Scan for the cell matching the given text and deliver its [x, y] coordinate at center. 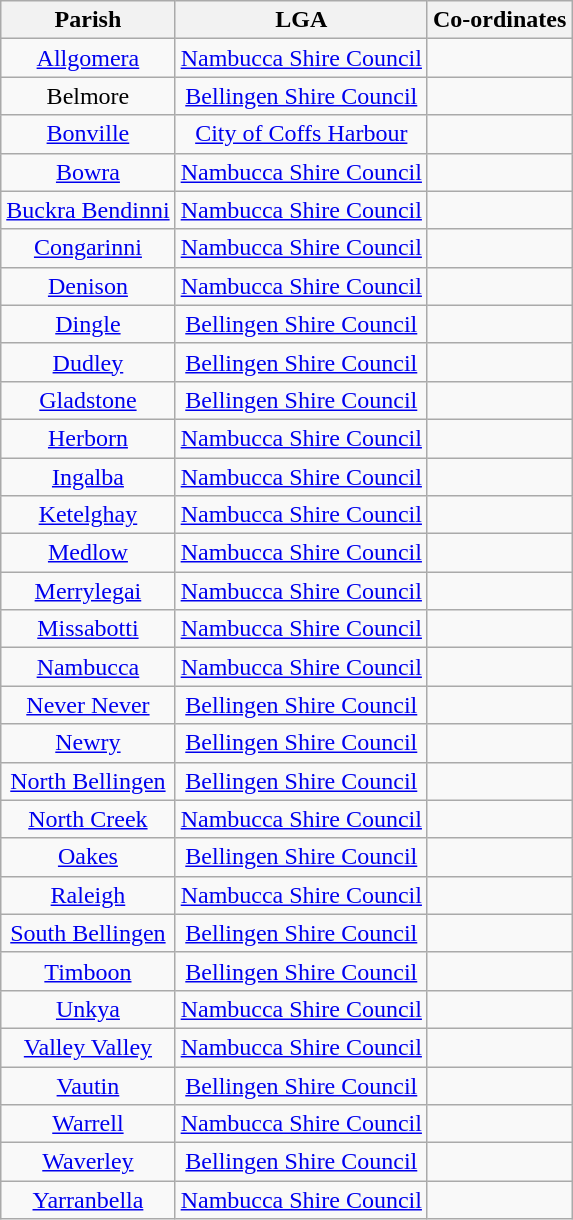
Newry [88, 743]
North Bellingen [88, 781]
Missabotti [88, 629]
Dudley [88, 362]
Nambucca [88, 667]
North Creek [88, 819]
Parish [88, 20]
Buckra Bendinni [88, 210]
Raleigh [88, 895]
Co-ordinates [499, 20]
Warrell [88, 1124]
Gladstone [88, 400]
South Bellingen [88, 933]
City of Coffs Harbour [301, 134]
Bonville [88, 134]
Dingle [88, 324]
Oakes [88, 857]
Allgomera [88, 58]
Bowra [88, 172]
Waverley [88, 1162]
LGA [301, 20]
Denison [88, 286]
Ingalba [88, 477]
Vautin [88, 1085]
Belmore [88, 96]
Valley Valley [88, 1047]
Unkya [88, 1009]
Congarinni [88, 248]
Timboon [88, 971]
Yarranbella [88, 1200]
Herborn [88, 438]
Ketelghay [88, 515]
Never Never [88, 705]
Merrylegai [88, 591]
Medlow [88, 553]
